Output the (x, y) coordinate of the center of the cell containing the given text.  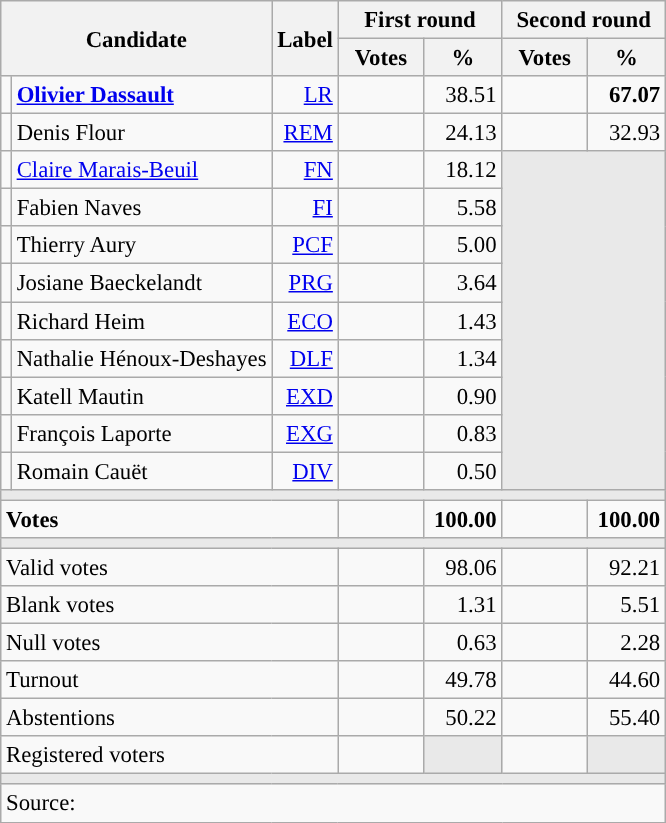
Source: (334, 804)
Nathalie Hénoux-Deshayes (141, 358)
PRG (305, 283)
Katell Mautin (141, 396)
Romain Cauët (141, 471)
EXD (305, 396)
REM (305, 133)
0.50 (463, 471)
32.93 (626, 133)
Valid votes (170, 567)
55.40 (626, 718)
98.06 (463, 567)
5.00 (463, 245)
1.43 (463, 321)
PCF (305, 245)
5.51 (626, 605)
Thierry Aury (141, 245)
Claire Marais-Beuil (141, 170)
0.83 (463, 433)
Registered voters (170, 755)
0.63 (463, 643)
Abstentions (170, 718)
67.07 (626, 95)
FN (305, 170)
Turnout (170, 680)
LR (305, 95)
FI (305, 208)
Label (305, 38)
Olivier Dassault (141, 95)
EXG (305, 433)
Fabien Naves (141, 208)
44.60 (626, 680)
1.31 (463, 605)
DIV (305, 471)
24.13 (463, 133)
Josiane Baeckelandt (141, 283)
Second round (584, 20)
Candidate (136, 38)
2.28 (626, 643)
DLF (305, 358)
Null votes (170, 643)
ECO (305, 321)
5.58 (463, 208)
Blank votes (170, 605)
First round (420, 20)
3.64 (463, 283)
Denis Flour (141, 133)
1.34 (463, 358)
0.90 (463, 396)
92.21 (626, 567)
38.51 (463, 95)
François Laporte (141, 433)
Richard Heim (141, 321)
49.78 (463, 680)
50.22 (463, 718)
18.12 (463, 170)
